Find where the given text appears and provide that cell's center as (x, y) coordinate. 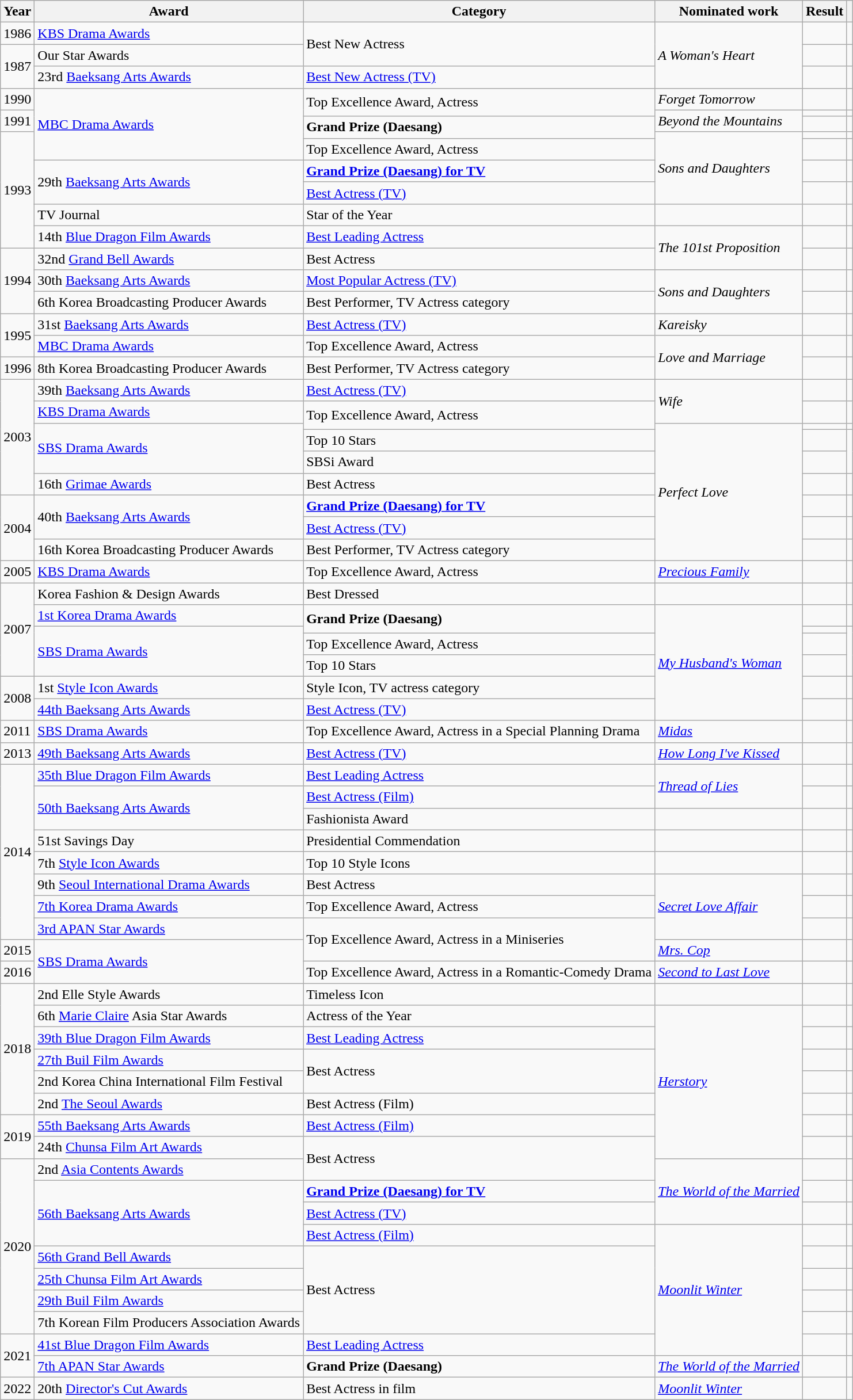
56th Baeksang Arts Awards (169, 1213)
29th Baeksang Arts Awards (169, 182)
Korea Fashion & Design Awards (169, 593)
A Woman's Heart (729, 55)
Wife (729, 401)
2004 (17, 528)
Style Icon, TV actress category (479, 688)
Midas (729, 731)
1991 (17, 121)
Top Excellence Award, Actress in a Romantic-Comedy Drama (479, 972)
30th Baeksang Arts Awards (169, 281)
Star of the Year (479, 215)
7th Korea Drama Awards (169, 906)
Top Excellence Award, Actress in a Miniseries (479, 939)
51st Savings Day (169, 841)
41st Blue Dragon Film Awards (169, 1345)
Nominated work (729, 12)
2007 (17, 630)
50th Baeksang Arts Awards (169, 808)
Best Dressed (479, 593)
Best New Actress (TV) (479, 77)
Most Popular Actress (TV) (479, 281)
25th Chunsa Film Art Awards (169, 1279)
Second to Last Love (729, 972)
1995 (17, 335)
Top Excellence Award, Actress in a Special Planning Drama (479, 731)
2015 (17, 951)
Actress of the Year (479, 1016)
16th Grimae Awards (169, 484)
2013 (17, 753)
2020 (17, 1246)
2nd The Seoul Awards (169, 1104)
14th Blue Dragon Film Awards (169, 236)
2014 (17, 852)
TV Journal (169, 215)
2008 (17, 699)
Timeless Icon (479, 994)
39th Blue Dragon Film Awards (169, 1038)
6th Marie Claire Asia Star Awards (169, 1016)
2nd Elle Style Awards (169, 994)
Secret Love Affair (729, 906)
7th Style Icon Awards (169, 863)
Fashionista Award (479, 819)
23rd Baeksang Arts Awards (169, 77)
Result (824, 12)
9th Seoul International Drama Awards (169, 884)
2021 (17, 1356)
Award (169, 12)
SBSi Award (479, 462)
56th Grand Bell Awards (169, 1257)
49th Baeksang Arts Awards (169, 753)
27th Buil Film Awards (169, 1060)
35th Blue Dragon Film Awards (169, 775)
1993 (17, 190)
32nd Grand Bell Awards (169, 258)
Love and Marriage (729, 357)
2nd Asia Contents Awards (169, 1169)
7th Korean Film Producers Association Awards (169, 1323)
Category (479, 12)
2011 (17, 731)
Top 10 Style Icons (479, 863)
20th Director's Cut Awards (169, 1388)
2003 (17, 437)
1987 (17, 66)
7th APAN Star Awards (169, 1367)
Mrs. Cop (729, 951)
1st Korea Drama Awards (169, 616)
Perfect Love (729, 491)
24th Chunsa Film Art Awards (169, 1147)
2022 (17, 1388)
Herstory (729, 1082)
55th Baeksang Arts Awards (169, 1126)
40th Baeksang Arts Awards (169, 517)
Beyond the Mountains (729, 121)
Year (17, 12)
How Long I've Kissed (729, 753)
31st Baeksang Arts Awards (169, 325)
1st Style Icon Awards (169, 688)
2005 (17, 571)
Thread of Lies (729, 786)
Kareisky (729, 325)
39th Baeksang Arts Awards (169, 390)
1990 (17, 99)
2018 (17, 1049)
1996 (17, 368)
Our Star Awards (169, 55)
2nd Korea China International Film Festival (169, 1082)
29th Buil Film Awards (169, 1301)
My Husband's Woman (729, 663)
1986 (17, 33)
Precious Family (729, 571)
Presidential Commendation (479, 841)
Forget Tomorrow (729, 99)
16th Korea Broadcasting Producer Awards (169, 550)
2019 (17, 1136)
8th Korea Broadcasting Producer Awards (169, 368)
Best Actress in film (479, 1388)
Best New Actress (479, 44)
1994 (17, 280)
44th Baeksang Arts Awards (169, 709)
2016 (17, 972)
The 101st Proposition (729, 247)
3rd APAN Star Awards (169, 928)
6th Korea Broadcasting Producer Awards (169, 303)
